Scan for the cell matching the given text and deliver its (X, Y) coordinate at center. 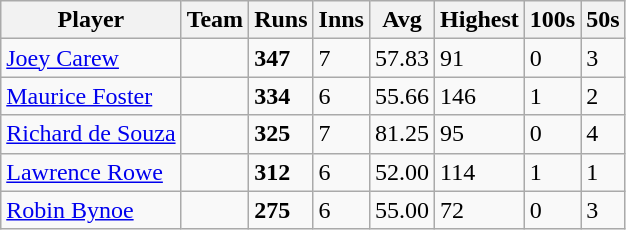
Joey Carew (91, 58)
114 (480, 172)
146 (480, 96)
100s (552, 20)
Runs (281, 20)
55.66 (402, 96)
Richard de Souza (91, 134)
334 (281, 96)
2 (603, 96)
72 (480, 210)
50s (603, 20)
57.83 (402, 58)
81.25 (402, 134)
325 (281, 134)
312 (281, 172)
Inns (341, 20)
Lawrence Rowe (91, 172)
Highest (480, 20)
95 (480, 134)
Team (215, 20)
Player (91, 20)
Avg (402, 20)
52.00 (402, 172)
55.00 (402, 210)
Maurice Foster (91, 96)
91 (480, 58)
4 (603, 134)
Robin Bynoe (91, 210)
275 (281, 210)
347 (281, 58)
